Return [x, y] of the center of cell containing provided text 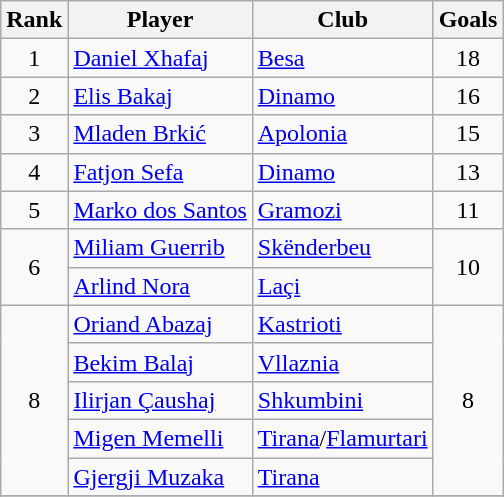
4 [34, 172]
Miliam Guerrib [160, 248]
Apolonia [342, 134]
5 [34, 210]
Elis Bakaj [160, 96]
Gramozi [342, 210]
Migen Memelli [160, 438]
Ilirjan Çaushaj [160, 400]
Marko dos Santos [160, 210]
Gjergji Muzaka [160, 477]
2 [34, 96]
Goals [468, 20]
10 [468, 267]
Rank [34, 20]
15 [468, 134]
13 [468, 172]
Skënderbeu [342, 248]
Tirana [342, 477]
Club [342, 20]
Fatjon Sefa [160, 172]
11 [468, 210]
18 [468, 58]
Mladen Brkić [160, 134]
Shkumbini [342, 400]
6 [34, 267]
Vllaznia [342, 362]
Arlind Nora [160, 286]
Besa [342, 58]
Bekim Balaj [160, 362]
Player [160, 20]
16 [468, 96]
Laçi [342, 286]
3 [34, 134]
1 [34, 58]
Oriand Abazaj [160, 324]
Kastrioti [342, 324]
Tirana/Flamurtari [342, 438]
Daniel Xhafaj [160, 58]
